Locate the cell with the specified text and output its (x, y) center coordinate. 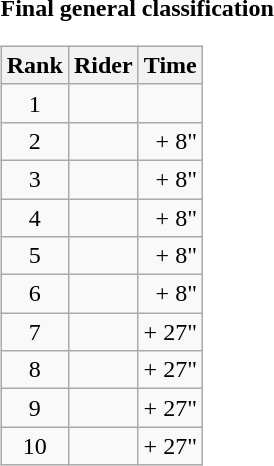
Rank (34, 65)
2 (34, 141)
8 (34, 370)
10 (34, 446)
7 (34, 332)
3 (34, 179)
6 (34, 294)
9 (34, 408)
Time (170, 65)
Rider (103, 65)
4 (34, 217)
1 (34, 103)
5 (34, 256)
